Extract the (X, Y) coordinate from the center of the cell holding the provided text.  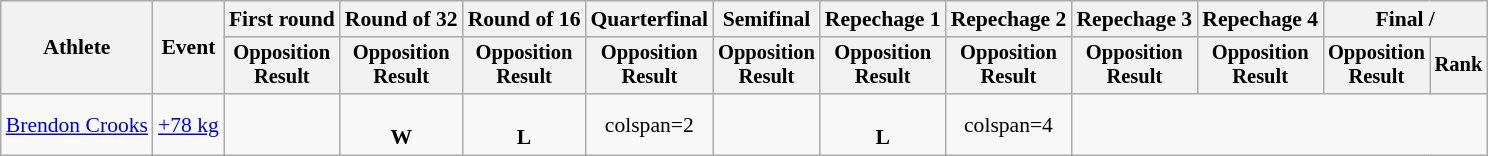
Repechage 3 (1134, 19)
First round (282, 19)
W (402, 124)
Athlete (77, 48)
Rank (1459, 66)
Round of 32 (402, 19)
Semifinal (766, 19)
Final / (1405, 19)
colspan=2 (649, 124)
Brendon Crooks (77, 124)
Event (188, 48)
colspan=4 (1009, 124)
Round of 16 (524, 19)
Quarterfinal (649, 19)
Repechage 4 (1260, 19)
+78 kg (188, 124)
Repechage 1 (883, 19)
Repechage 2 (1009, 19)
